Detect which cell encompasses the target text, then output its (x, y) center coordinate. 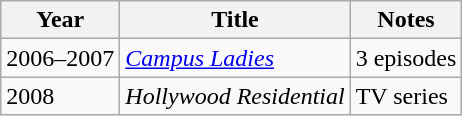
2006–2007 (60, 58)
2008 (60, 96)
Year (60, 20)
3 episodes (406, 58)
TV series (406, 96)
Hollywood Residential (235, 96)
Campus Ladies (235, 58)
Notes (406, 20)
Title (235, 20)
